Detect which cell encompasses the target text, then output its (x, y) center coordinate. 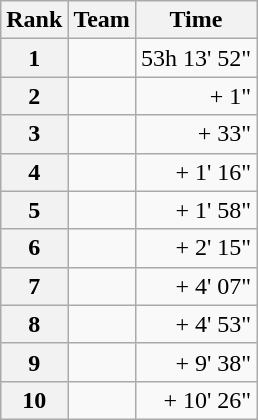
Time (196, 20)
53h 13' 52" (196, 58)
9 (34, 362)
+ 1' 16" (196, 172)
+ 33" (196, 134)
2 (34, 96)
8 (34, 324)
3 (34, 134)
+ 4' 53" (196, 324)
6 (34, 248)
+ 1' 58" (196, 210)
+ 9' 38" (196, 362)
+ 1" (196, 96)
7 (34, 286)
+ 4' 07" (196, 286)
4 (34, 172)
10 (34, 400)
Team (102, 20)
1 (34, 58)
Rank (34, 20)
5 (34, 210)
+ 2' 15" (196, 248)
+ 10' 26" (196, 400)
